Output the (X, Y) coordinate of the center of the cell containing the given text.  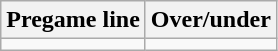
Pregame line (74, 20)
Over/under (210, 20)
